Return the (x, y) coordinate for the center point of the cell that contains the specified text.  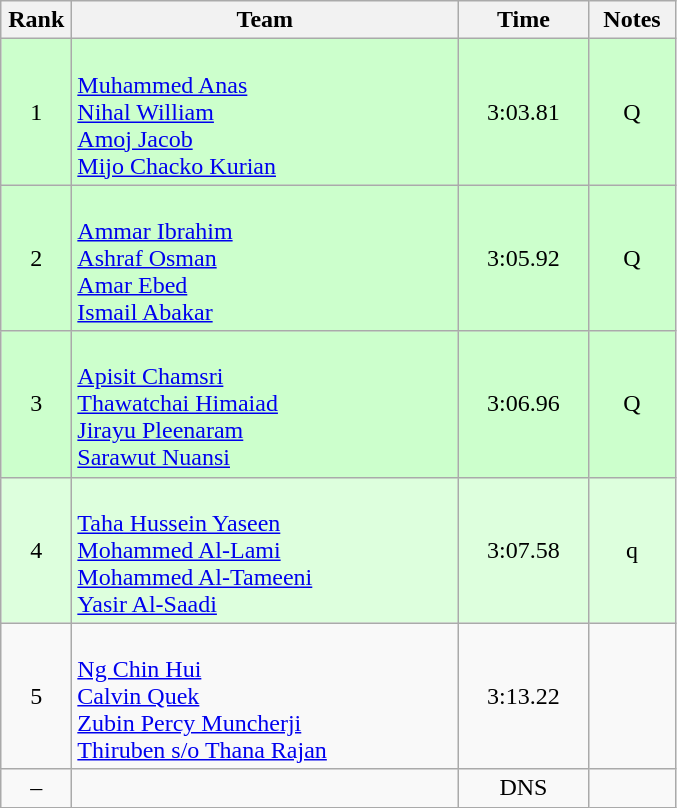
3 (36, 404)
Notes (632, 20)
2 (36, 258)
3:13.22 (524, 696)
1 (36, 112)
Ammar IbrahimAshraf OsmanAmar EbedIsmail Abakar (265, 258)
3:03.81 (524, 112)
Team (265, 20)
5 (36, 696)
Muhammed AnasNihal WilliamAmoj JacobMijo Chacko Kurian (265, 112)
Time (524, 20)
Apisit ChamsriThawatchai HimaiadJirayu PleenaramSarawut Nuansi (265, 404)
Rank (36, 20)
3:07.58 (524, 550)
DNS (524, 788)
3:05.92 (524, 258)
Taha Hussein YaseenMohammed Al-LamiMohammed Al-TameeniYasir Al-Saadi (265, 550)
q (632, 550)
4 (36, 550)
Ng Chin HuiCalvin QuekZubin Percy MuncherjiThiruben s/o Thana Rajan (265, 696)
– (36, 788)
3:06.96 (524, 404)
